Output the [X, Y] coordinate of the center of the cell containing the given text.  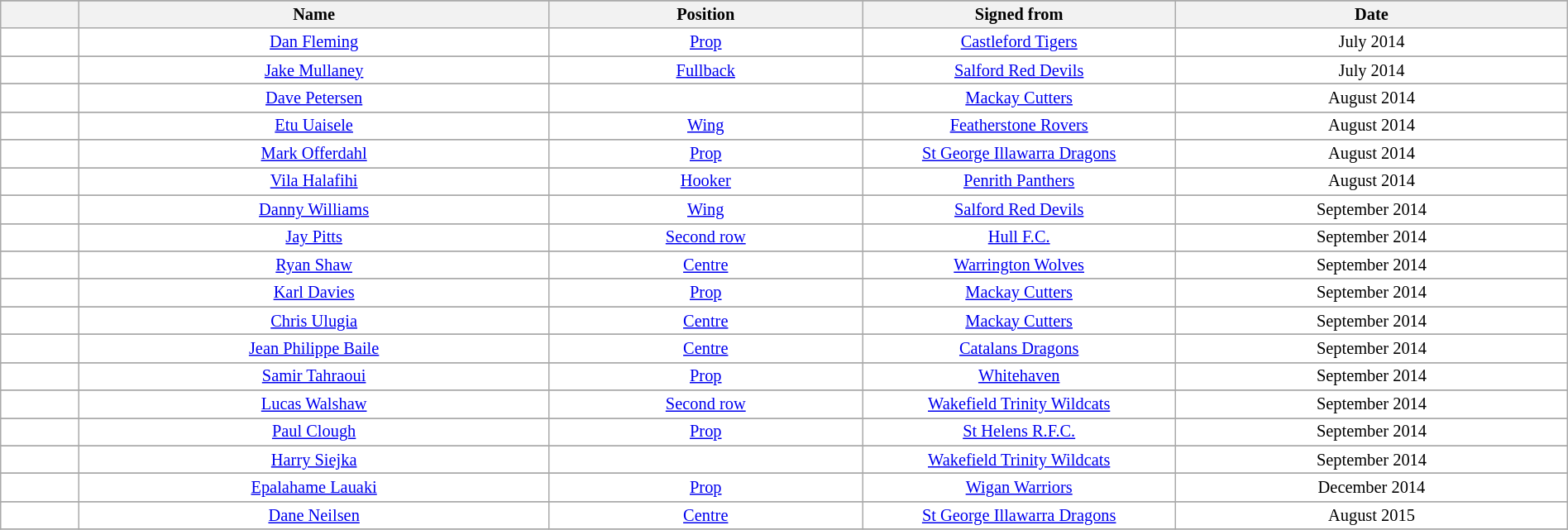
Ryan Shaw [313, 265]
Name [313, 14]
Karl Davies [313, 293]
Danny Williams [313, 209]
Jay Pitts [313, 237]
Penrith Panthers [1019, 181]
Catalans Dragons [1019, 348]
Samir Tahraoui [313, 376]
Vila Halafihi [313, 181]
Lucas Walshaw [313, 404]
Etu Uaisele [313, 126]
Castleford Tigers [1019, 42]
Paul Clough [313, 432]
St Helens R.F.C. [1019, 432]
Dave Petersen [313, 98]
Dane Neilsen [313, 515]
Hull F.C. [1019, 237]
Position [706, 14]
Whitehaven [1019, 376]
Dan Fleming [313, 42]
Chris Ulugia [313, 321]
Featherstone Rovers [1019, 126]
Jean Philippe Baile [313, 348]
Epalahame Lauaki [313, 487]
Fullback [706, 70]
December 2014 [1372, 487]
Warrington Wolves [1019, 265]
Wigan Warriors [1019, 487]
Harry Siejka [313, 460]
August 2015 [1372, 515]
Signed from [1019, 14]
Jake Mullaney [313, 70]
Hooker [706, 181]
Mark Offerdahl [313, 154]
Date [1372, 14]
